Pinpoint the cell where the given text exists, returning its (x, y) midpoint coordinate. 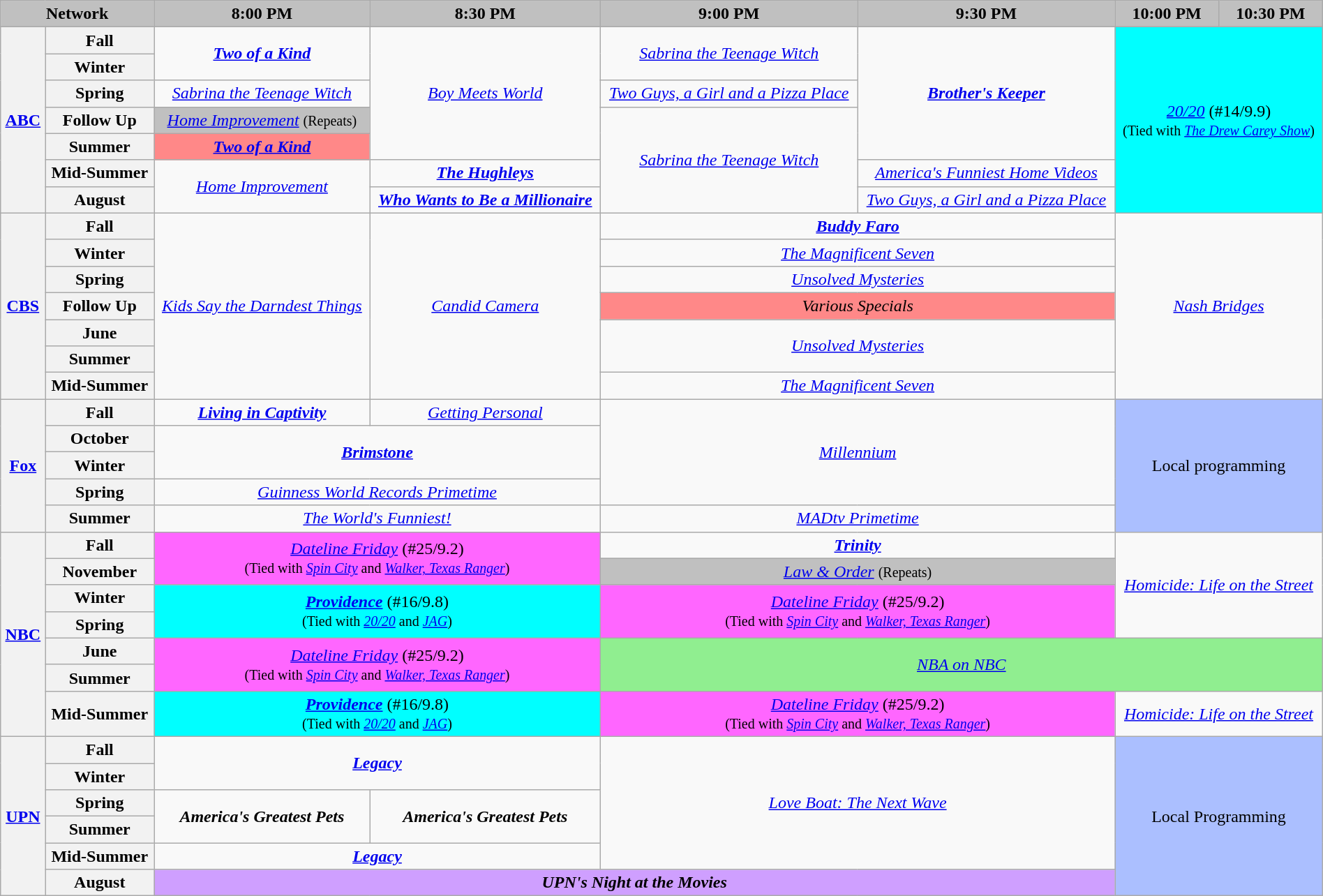
Nash Bridges (1218, 306)
Buddy Faro (857, 226)
ABC (23, 120)
Law & Order (Repeats) (857, 572)
Brimstone (378, 452)
10:00 PM (1167, 14)
Who Wants to Be a Millionaire (485, 200)
10:30 PM (1270, 14)
8:00 PM (262, 14)
Local programming (1218, 465)
CBS (23, 306)
The Hughleys (485, 173)
Love Boat: The Next Wave (857, 802)
Home Improvement (Repeats) (262, 120)
The World's Funniest! (378, 518)
Boy Meets World (485, 94)
Millennium (857, 452)
Various Specials (857, 306)
MADtv Primetime (857, 518)
Local Programming (1218, 816)
Guinness World Records Primetime (378, 492)
Getting Personal (485, 412)
UPN (23, 816)
November (100, 572)
NBC (23, 634)
Kids Say the Darndest Things (262, 306)
Home Improvement (262, 186)
Trinity (857, 545)
Living in Captivity (262, 412)
NBA on NBC (962, 664)
9:30 PM (987, 14)
Candid Camera (485, 306)
UPN's Night at the Movies (635, 883)
9:00 PM (728, 14)
America's Funniest Home Videos (987, 173)
October (100, 439)
20/20 (#14/9.9)(Tied with The Drew Carey Show) (1218, 120)
Brother's Keeper (987, 94)
Network (77, 14)
8:30 PM (485, 14)
Fox (23, 465)
